Return the (x, y) coordinate for the center point of the cell that contains the specified text.  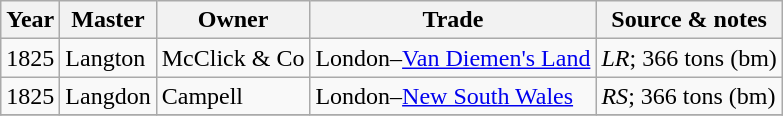
Owner (233, 20)
Langdon (108, 96)
RS; 366 tons (bm) (689, 96)
Master (108, 20)
Source & notes (689, 20)
McClick & Co (233, 58)
London–New South Wales (453, 96)
London–Van Diemen's Land (453, 58)
Year (30, 20)
Langton (108, 58)
LR; 366 tons (bm) (689, 58)
Campell (233, 96)
Trade (453, 20)
